Scan for the cell matching the given text and deliver its [x, y] coordinate at center. 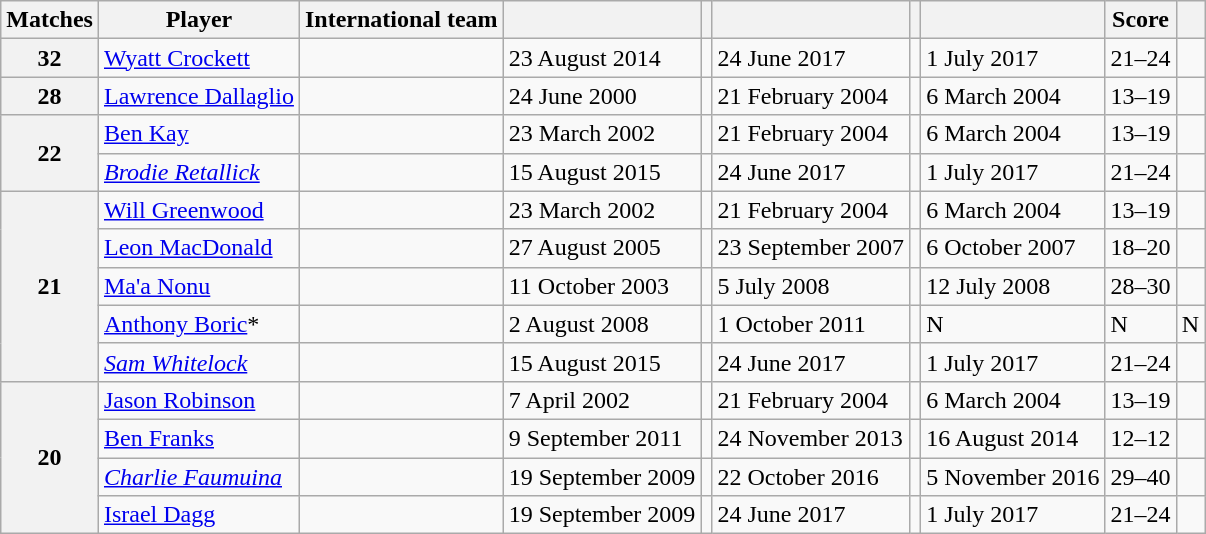
5 November 2016 [1013, 477]
2 August 2008 [602, 324]
23 September 2007 [811, 248]
16 August 2014 [1013, 438]
Matches [50, 20]
11 October 2003 [602, 286]
28 [50, 96]
Sam Whitelock [198, 362]
Israel Dagg [198, 515]
9 September 2011 [602, 438]
Lawrence Dallaglio [198, 96]
International team [401, 20]
Ben Kay [198, 134]
21 [50, 286]
24 November 2013 [811, 438]
32 [50, 58]
Ma'a Nonu [198, 286]
12–12 [1140, 438]
5 July 2008 [811, 286]
27 August 2005 [602, 248]
Anthony Boric* [198, 324]
6 October 2007 [1013, 248]
20 [50, 457]
Will Greenwood [198, 210]
Ben Franks [198, 438]
28–30 [1140, 286]
Charlie Faumuina [198, 477]
18–20 [1140, 248]
Jason Robinson [198, 400]
Brodie Retallick [198, 172]
12 July 2008 [1013, 286]
22 October 2016 [811, 477]
Player [198, 20]
Wyatt Crockett [198, 58]
1 October 2011 [811, 324]
29–40 [1140, 477]
Score [1140, 20]
Leon MacDonald [198, 248]
23 August 2014 [602, 58]
24 June 2000 [602, 96]
7 April 2002 [602, 400]
22 [50, 153]
